Locate the cell with the specified text and output its (X, Y) center coordinate. 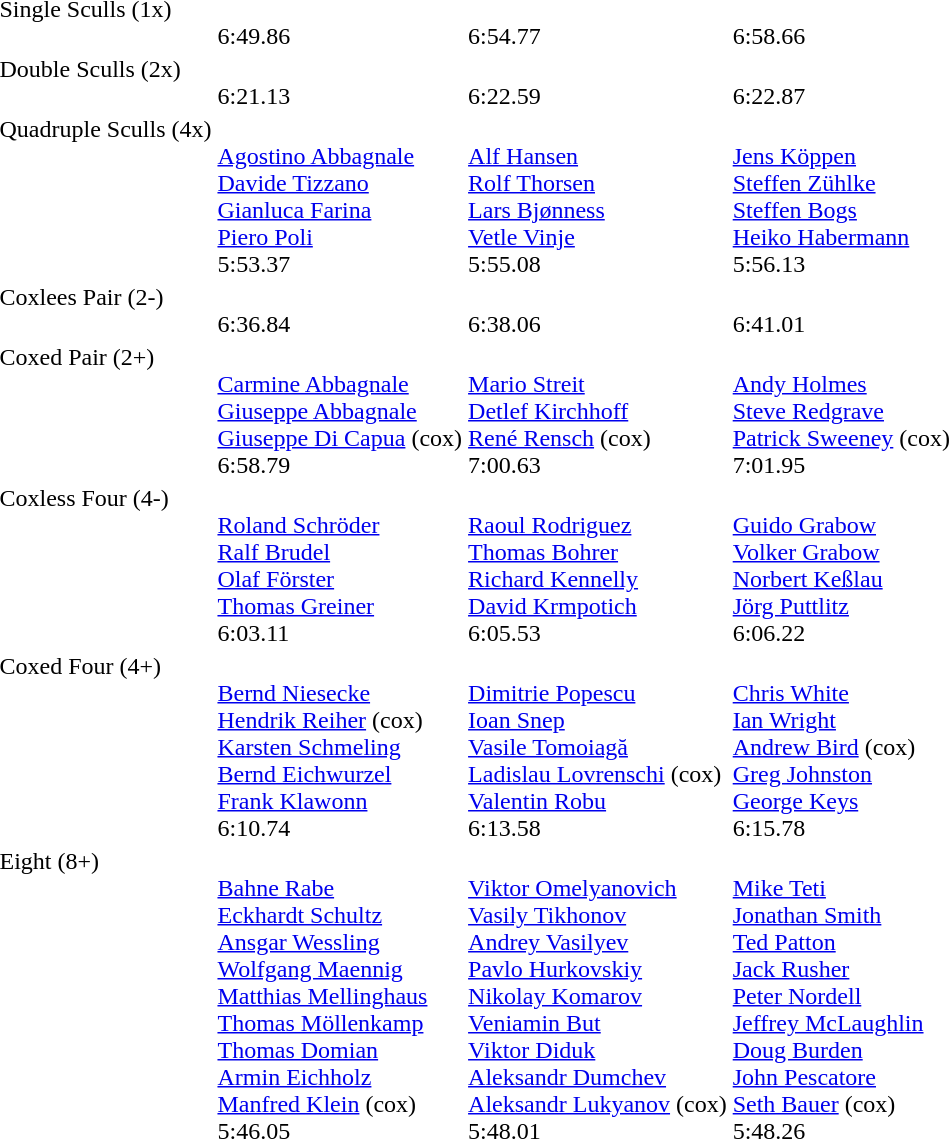
Roland Schröder Ralf Brudel Olaf Förster Thomas Greiner 6:03.11 (340, 566)
Alf Hansen Rolf Thorsen Lars Bjønness Vetle Vinje 5:55.08 (598, 196)
Bernd Niesecke Hendrik Reiher (cox) Karsten Schmeling Bernd Eichwurzel Frank Klawonn 6:10.74 (340, 747)
6:22.59 (598, 82)
Carmine Abbagnale Giuseppe Abbagnale Giuseppe Di Capua (cox) 6:58.79 (340, 411)
6:36.84 (340, 310)
Agostino Abbagnale Davide Tizzano Gianluca Farina Piero Poli 5:53.37 (340, 196)
6:21.13 (340, 82)
Dimitrie Popescu Ioan Snep Vasile Tomoiagă Ladislau Lovrenschi (cox) Valentin Robu 6:13.58 (598, 747)
Mario Streit Detlef Kirchhoff René Rensch (cox) 7:00.63 (598, 411)
Raoul Rodriguez Thomas Bohrer Richard Kennelly David Krmpotich 6:05.53 (598, 566)
6:38.06 (598, 310)
